Return (X, Y) of the center of cell containing provided text 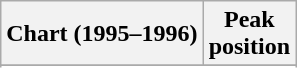
Chart (1995–1996) (102, 34)
Peakposition (249, 34)
